From the cell containing the given text, extract its center point as (X, Y) coordinate. 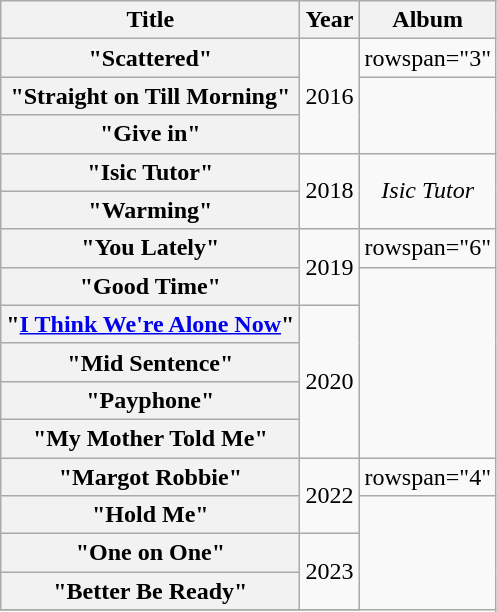
"Straight on Till Morning" (150, 96)
Year (330, 20)
Album (428, 20)
"Payphone" (150, 400)
"You Lately" (150, 248)
2022 (330, 496)
"Mid Sentence" (150, 362)
"Warming" (150, 210)
"Isic Tutor" (150, 172)
2018 (330, 191)
rowspan="4" (428, 477)
2020 (330, 381)
2019 (330, 267)
Isic Tutor (428, 191)
2023 (330, 572)
rowspan="6" (428, 248)
2016 (330, 96)
"Give in" (150, 134)
"Better Be Ready" (150, 591)
"Hold Me" (150, 515)
"Scattered" (150, 58)
"I Think We're Alone Now" (150, 324)
"My Mother Told Me" (150, 438)
rowspan="3" (428, 58)
"One on One" (150, 553)
"Good Time" (150, 286)
Title (150, 20)
"Margot Robbie" (150, 477)
